Identify which cell holds the provided text, then report its (X, Y) central coordinate. 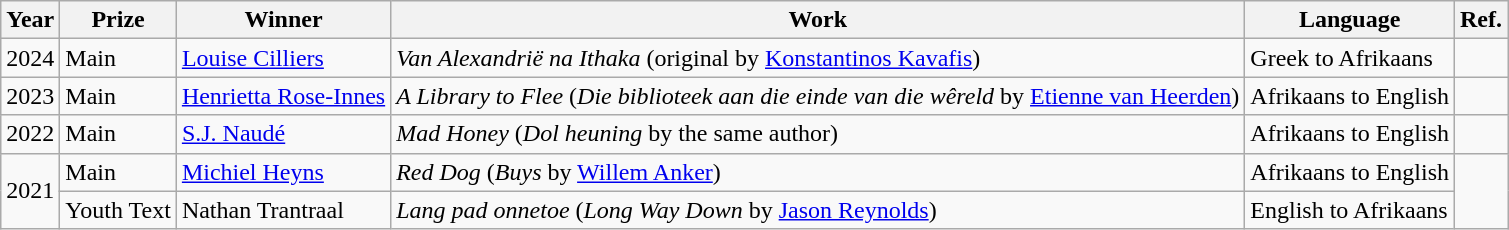
English to Afrikaans (1350, 210)
Van Alexandrië na Ithaka (original by Konstantinos Kavafis) (818, 58)
Winner (283, 20)
Michiel Heyns (283, 172)
Work (818, 20)
2024 (30, 58)
2023 (30, 96)
A Library to Flee (Die biblioteek aan die einde van die wêreld by Etienne van Heerden) (818, 96)
Louise Cilliers (283, 58)
Ref. (1482, 20)
Greek to Afrikaans (1350, 58)
2021 (30, 191)
Language (1350, 20)
S.J. Naudé (283, 134)
Red Dog (Buys by Willem Anker) (818, 172)
Prize (118, 20)
Nathan Trantraal (283, 210)
Mad Honey (Dol heuning by the same author) (818, 134)
2022 (30, 134)
Henrietta Rose-Innes (283, 96)
Year (30, 20)
Lang pad onnetoe (Long Way Down by Jason Reynolds) (818, 210)
Youth Text (118, 210)
